Find where the given text appears and provide that cell's center as (X, Y) coordinate. 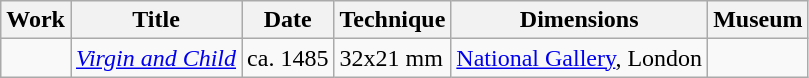
Technique (392, 20)
Work (36, 20)
ca. 1485 (288, 58)
National Gallery, London (580, 58)
Title (156, 20)
Museum (758, 20)
32x21 mm (392, 58)
Date (288, 20)
Virgin and Child (156, 58)
Dimensions (580, 20)
